Provide the [x, y] coordinate of the cell's center where the given text is located.  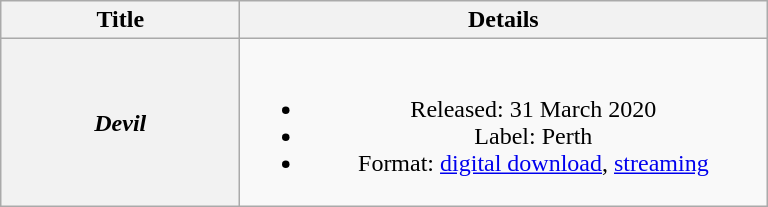
Details [504, 20]
Devil [120, 122]
Released: 31 March 2020Label: PerthFormat: digital download, streaming [504, 122]
Title [120, 20]
